Output the [X, Y] coordinate of the center of the cell containing the given text.  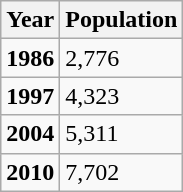
Year [30, 20]
Population [122, 20]
1986 [30, 58]
7,702 [122, 172]
4,323 [122, 96]
5,311 [122, 134]
2,776 [122, 58]
2010 [30, 172]
1997 [30, 96]
2004 [30, 134]
